Provide the [X, Y] coordinate of the cell's center where the given text is located.  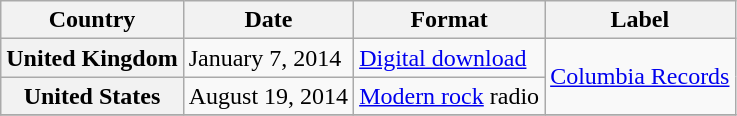
Modern rock radio [450, 96]
Date [268, 20]
Columbia Records [640, 77]
Label [640, 20]
Digital download [450, 58]
Country [92, 20]
August 19, 2014 [268, 96]
January 7, 2014 [268, 58]
United States [92, 96]
Format [450, 20]
United Kingdom [92, 58]
